Capture the cell that displays the provided text and extract its (x, y) central coordinate. 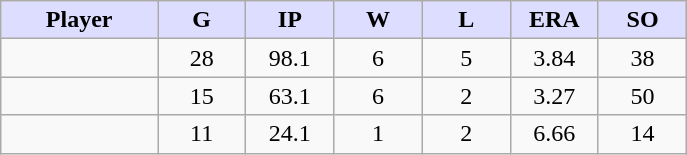
24.1 (290, 134)
SO (642, 20)
ERA (554, 20)
15 (202, 96)
3.84 (554, 58)
L (466, 20)
38 (642, 58)
3.27 (554, 96)
14 (642, 134)
1 (378, 134)
Player (80, 20)
5 (466, 58)
98.1 (290, 58)
W (378, 20)
6.66 (554, 134)
IP (290, 20)
63.1 (290, 96)
28 (202, 58)
11 (202, 134)
50 (642, 96)
G (202, 20)
